Provide the (x, y) coordinate of the cell's center where the given text is located.  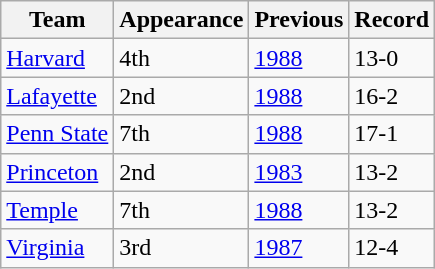
17-1 (392, 134)
12-4 (392, 248)
Virginia (58, 248)
Harvard (58, 58)
Penn State (58, 134)
Princeton (58, 172)
1987 (299, 248)
4th (182, 58)
Record (392, 20)
1983 (299, 172)
Lafayette (58, 96)
3rd (182, 248)
Temple (58, 210)
Appearance (182, 20)
13-0 (392, 58)
16-2 (392, 96)
Team (58, 20)
Previous (299, 20)
